Identify which cell holds the provided text, then report its (x, y) central coordinate. 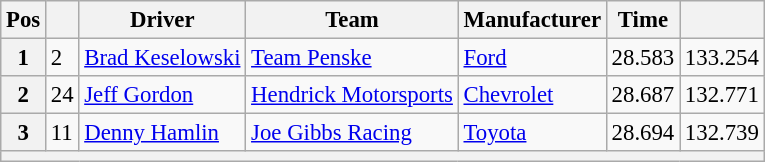
132.771 (722, 95)
Jeff Gordon (162, 95)
Toyota (532, 133)
28.687 (642, 95)
Team Penske (352, 58)
Hendrick Motorsports (352, 95)
133.254 (722, 58)
Brad Keselowski (162, 58)
28.694 (642, 133)
1 (24, 58)
Joe Gibbs Racing (352, 133)
24 (62, 95)
Time (642, 20)
28.583 (642, 58)
Team (352, 20)
Ford (532, 58)
Manufacturer (532, 20)
132.739 (722, 133)
Chevrolet (532, 95)
Driver (162, 20)
Pos (24, 20)
Denny Hamlin (162, 133)
11 (62, 133)
3 (24, 133)
